Detect which cell encompasses the target text, then output its (X, Y) center coordinate. 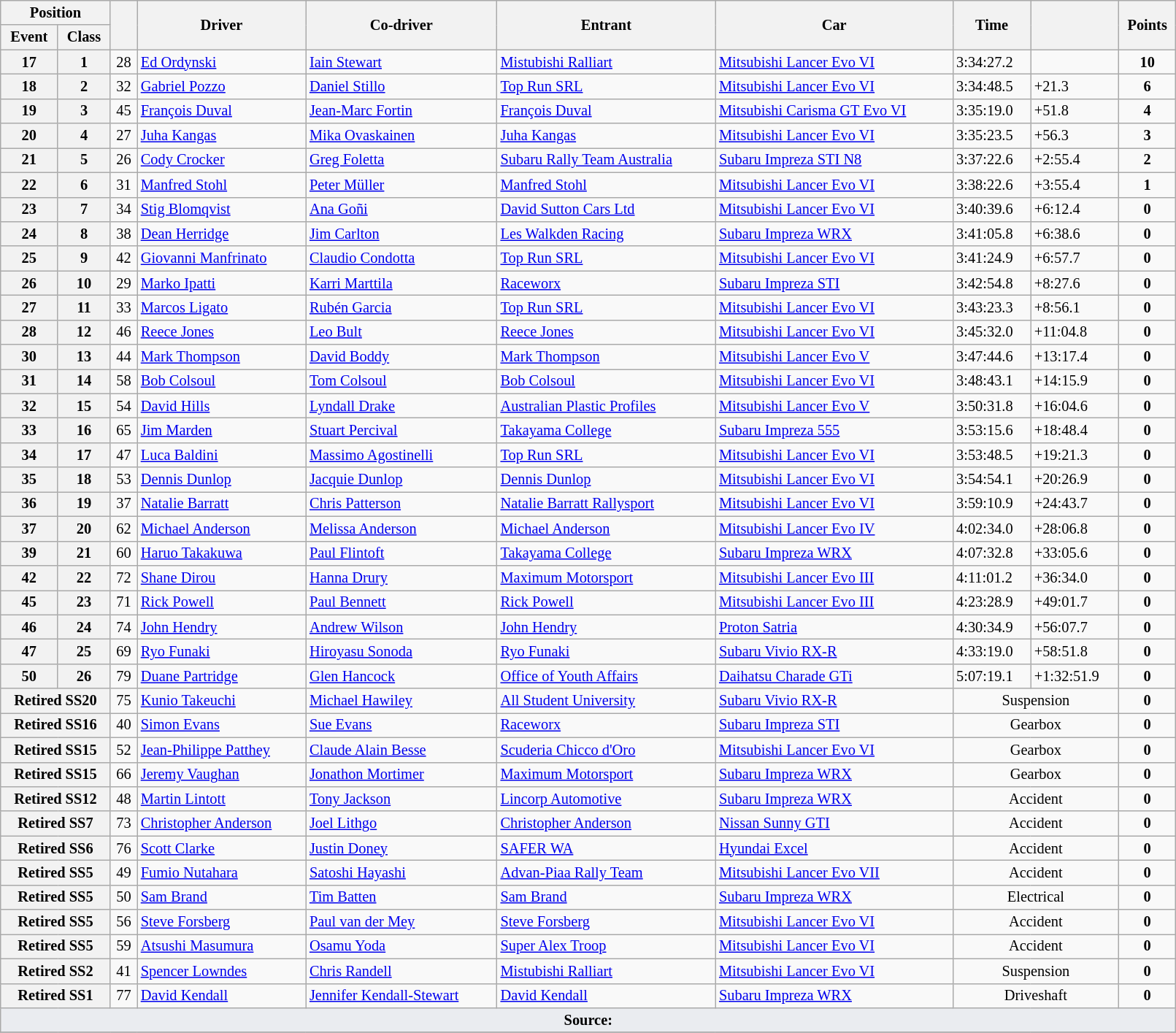
Retired SS6 (55, 848)
29 (124, 283)
Source: (588, 1020)
Stig Blomqvist (222, 210)
3:34:48.5 (991, 86)
+28:06.8 (1075, 529)
Marcos Ligato (222, 307)
Paul van der Mey (401, 922)
3:41:24.9 (991, 258)
3:41:05.8 (991, 234)
Martin Lintott (222, 799)
Entrant (607, 25)
3:35:19.0 (991, 111)
71 (124, 602)
Co-driver (401, 25)
Massimo Agostinelli (401, 455)
Andrew Wilson (401, 627)
Driver (222, 25)
72 (124, 577)
Proton Satria (834, 627)
3:43:23.3 (991, 307)
3:48:43.1 (991, 381)
+1:32:51.9 (1075, 676)
3:47:44.6 (991, 357)
3:40:39.6 (991, 210)
+13:17.4 (1075, 357)
4:02:34.0 (991, 529)
+6:12.4 (1075, 210)
3:42:54.8 (991, 283)
+19:21.3 (1075, 455)
Advan-Piaa Rally Team (607, 872)
Mika Ovaskainen (401, 136)
+20:26.9 (1075, 480)
Jennifer Kendall-Stewart (401, 996)
All Student University (607, 701)
Claude Alain Besse (401, 750)
+33:05.6 (1075, 553)
3:38:22.6 (991, 185)
Ana Goñi (401, 210)
54 (124, 406)
Subaru Impreza 555 (834, 430)
+3:55.4 (1075, 185)
Gabriel Pozzo (222, 86)
Retired SS1 (55, 996)
Justin Doney (401, 848)
+8:56.1 (1075, 307)
Jean-Philippe Patthey (222, 750)
4:07:32.8 (991, 553)
52 (124, 750)
5 (84, 160)
Jeremy Vaughan (222, 775)
58 (124, 381)
Driveshaft (1035, 996)
Melissa Anderson (401, 529)
76 (124, 848)
David Sutton Cars Ltd (607, 210)
Simon Evans (222, 725)
Jim Carlton (401, 234)
12 (84, 332)
Hiroyasu Sonoda (401, 651)
66 (124, 775)
Position (55, 12)
56 (124, 922)
Luca Baldini (222, 455)
+58:51.8 (1075, 651)
59 (124, 946)
+24:43.7 (1075, 504)
Points (1147, 25)
Michael Hawiley (401, 701)
Mitsubishi Carisma GT Evo VI (834, 111)
4:11:01.2 (991, 577)
Fumio Nutahara (222, 872)
74 (124, 627)
+8:27.6 (1075, 283)
Time (991, 25)
+21.3 (1075, 86)
40 (124, 725)
Class (84, 37)
69 (124, 651)
Natalie Barratt (222, 504)
Haruo Takakuwa (222, 553)
Daihatsu Charade GTi (834, 676)
75 (124, 701)
3:50:31.8 (991, 406)
16 (84, 430)
3:37:22.6 (991, 160)
11 (84, 307)
35 (29, 480)
Office of Youth Affairs (607, 676)
Subaru Rally Team Australia (607, 160)
3:53:15.6 (991, 430)
Spencer Lowndes (222, 971)
Iain Stewart (401, 62)
Lincorp Automotive (607, 799)
Retired SS16 (55, 725)
4:23:28.9 (991, 602)
Marko Ipatti (222, 283)
44 (124, 357)
3:35:23.5 (991, 136)
77 (124, 996)
+49:01.7 (1075, 602)
Stuart Percival (401, 430)
+14:15.9 (1075, 381)
Jean-Marc Fortin (401, 111)
Daniel Stillo (401, 86)
+6:57.7 (1075, 258)
41 (124, 971)
Electrical (1035, 897)
79 (124, 676)
+56:07.7 (1075, 627)
Kunio Takeuchi (222, 701)
Paul Bennett (401, 602)
Claudio Condotta (401, 258)
73 (124, 823)
David Hills (222, 406)
3:45:32.0 (991, 332)
Joel Lithgo (401, 823)
Scott Clarke (222, 848)
Leo Bult (401, 332)
62 (124, 529)
Hyundai Excel (834, 848)
Jonathon Mortimer (401, 775)
Paul Flintoft (401, 553)
+2:55.4 (1075, 160)
Scuderia Chicco d'Oro (607, 750)
Jacquie Dunlop (401, 480)
Lyndall Drake (401, 406)
Hanna Drury (401, 577)
Karri Marttila (401, 283)
Chris Patterson (401, 504)
13 (84, 357)
65 (124, 430)
Glen Hancock (401, 676)
9 (84, 258)
39 (29, 553)
60 (124, 553)
Super Alex Troop (607, 946)
3:59:10.9 (991, 504)
4:33:19.0 (991, 651)
3:54:54.1 (991, 480)
Chris Randell (401, 971)
Retired SS20 (55, 701)
Jim Marden (222, 430)
Peter Müller (401, 185)
David Boddy (401, 357)
Car (834, 25)
Dean Herridge (222, 234)
Mitsubishi Lancer Evo IV (834, 529)
Subaru Impreza STI N8 (834, 160)
Atsushi Masumura (222, 946)
Les Walkden Racing (607, 234)
Mitsubishi Lancer Evo VII (834, 872)
Cody Crocker (222, 160)
Sue Evans (401, 725)
5:07:19.1 (991, 676)
48 (124, 799)
7 (84, 210)
Tony Jackson (401, 799)
Natalie Barratt Rallysport (607, 504)
Giovanni Manfrinato (222, 258)
36 (29, 504)
Ed Ordynski (222, 62)
Retired SS7 (55, 823)
Tim Batten (401, 897)
Satoshi Hayashi (401, 872)
Duane Partridge (222, 676)
Australian Plastic Profiles (607, 406)
Rubén Garcia (401, 307)
+51.8 (1075, 111)
+18:48.4 (1075, 430)
14 (84, 381)
+56.3 (1075, 136)
+11:04.8 (1075, 332)
SAFER WA (607, 848)
Nissan Sunny GTI (834, 823)
+16:04.6 (1075, 406)
30 (29, 357)
Osamu Yoda (401, 946)
Retired SS2 (55, 971)
4:30:34.9 (991, 627)
Shane Dirou (222, 577)
Tom Colsoul (401, 381)
53 (124, 480)
+6:38.6 (1075, 234)
Retired SS12 (55, 799)
3:53:48.5 (991, 455)
+36:34.0 (1075, 577)
8 (84, 234)
3:34:27.2 (991, 62)
Greg Foletta (401, 160)
Event (29, 37)
49 (124, 872)
15 (84, 406)
38 (124, 234)
